Scan for the cell matching the given text and deliver its [x, y] coordinate at center. 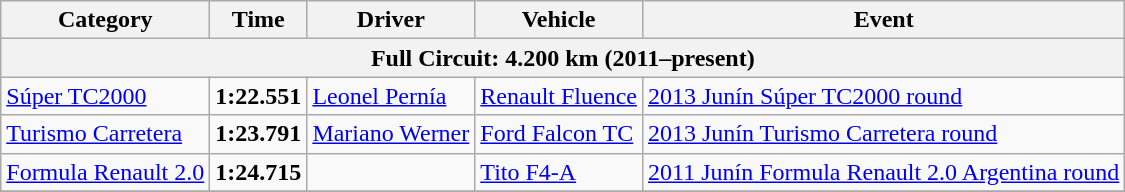
Mariano Werner [391, 134]
Tito F4-A [559, 172]
2011 Junín Formula Renault 2.0 Argentina round [883, 172]
Súper TC2000 [106, 96]
Renault Fluence [559, 96]
Category [106, 20]
2013 Junín Turismo Carretera round [883, 134]
Vehicle [559, 20]
1:24.715 [258, 172]
Leonel Pernía [391, 96]
Driver [391, 20]
1:23.791 [258, 134]
Full Circuit: 4.200 km (2011–present) [563, 58]
Time [258, 20]
Ford Falcon TC [559, 134]
Formula Renault 2.0 [106, 172]
Event [883, 20]
2013 Junín Súper TC2000 round [883, 96]
1:22.551 [258, 96]
Turismo Carretera [106, 134]
